Identify which cell holds the provided text, then report its [x, y] central coordinate. 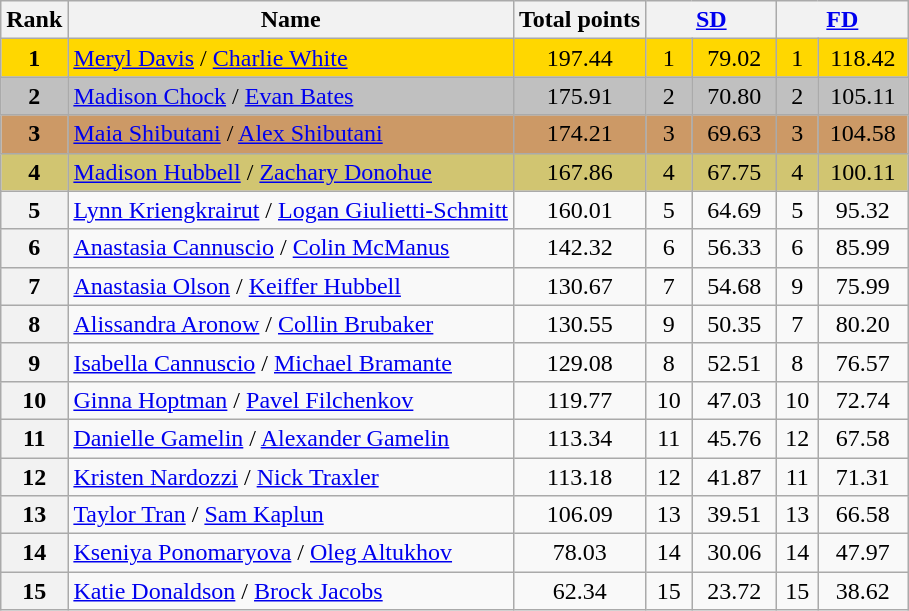
69.63 [734, 134]
70.80 [734, 96]
Taylor Tran / Sam Kaplun [291, 515]
Total points [580, 20]
130.55 [580, 324]
66.58 [863, 515]
Kseniya Ponomaryova / Oleg Altukhov [291, 553]
104.58 [863, 134]
45.76 [734, 438]
38.62 [863, 591]
39.51 [734, 515]
167.86 [580, 172]
47.03 [734, 400]
Meryl Davis / Charlie White [291, 58]
Lynn Kriengkrairut / Logan Giulietti-Schmitt [291, 210]
64.69 [734, 210]
Ginna Hoptman / Pavel Filchenkov [291, 400]
72.74 [863, 400]
106.09 [580, 515]
75.99 [863, 286]
Anastasia Cannuscio / Colin McManus [291, 248]
129.08 [580, 362]
62.34 [580, 591]
95.32 [863, 210]
78.03 [580, 553]
100.11 [863, 172]
80.20 [863, 324]
130.67 [580, 286]
23.72 [734, 591]
119.77 [580, 400]
142.32 [580, 248]
105.11 [863, 96]
Danielle Gamelin / Alexander Gamelin [291, 438]
Rank [34, 20]
50.35 [734, 324]
Alissandra Aronow / Collin Brubaker [291, 324]
113.18 [580, 477]
118.42 [863, 58]
175.91 [580, 96]
Anastasia Olson / Keiffer Hubbell [291, 286]
Katie Donaldson / Brock Jacobs [291, 591]
FD [842, 20]
67.58 [863, 438]
197.44 [580, 58]
76.57 [863, 362]
71.31 [863, 477]
79.02 [734, 58]
113.34 [580, 438]
52.51 [734, 362]
Maia Shibutani / Alex Shibutani [291, 134]
Madison Hubbell / Zachary Donohue [291, 172]
Madison Chock / Evan Bates [291, 96]
160.01 [580, 210]
Kristen Nardozzi / Nick Traxler [291, 477]
41.87 [734, 477]
67.75 [734, 172]
174.21 [580, 134]
Name [291, 20]
85.99 [863, 248]
56.33 [734, 248]
SD [712, 20]
30.06 [734, 553]
47.97 [863, 553]
Isabella Cannuscio / Michael Bramante [291, 362]
54.68 [734, 286]
